Provide the (X, Y) coordinate of the cell's center where the given text is located.  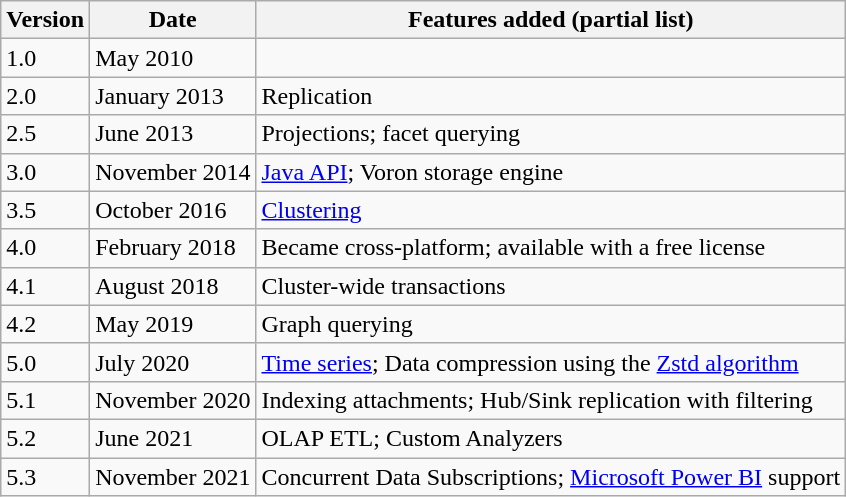
5.1 (46, 400)
August 2018 (173, 286)
November 2020 (173, 400)
June 2021 (173, 438)
Time series; Data compression using the Zstd algorithm (551, 362)
Java API; Voron storage engine (551, 172)
Indexing attachments; Hub/Sink replication with filtering (551, 400)
4.0 (46, 248)
1.0 (46, 58)
January 2013 (173, 96)
May 2019 (173, 324)
2.0 (46, 96)
July 2020 (173, 362)
Clustering (551, 210)
5.3 (46, 477)
Cluster-wide transactions (551, 286)
Features added (partial list) (551, 20)
4.1 (46, 286)
February 2018 (173, 248)
Became cross-platform; available with a free license (551, 248)
4.2 (46, 324)
November 2014 (173, 172)
Date (173, 20)
5.0 (46, 362)
May 2010 (173, 58)
3.0 (46, 172)
5.2 (46, 438)
Replication (551, 96)
OLAP ETL; Custom Analyzers (551, 438)
3.5 (46, 210)
Version (46, 20)
Graph querying (551, 324)
June 2013 (173, 134)
Projections; facet querying (551, 134)
2.5 (46, 134)
Concurrent Data Subscriptions; Microsoft Power BI support (551, 477)
November 2021 (173, 477)
October 2016 (173, 210)
